Find where the given text appears and provide that cell's center as (x, y) coordinate. 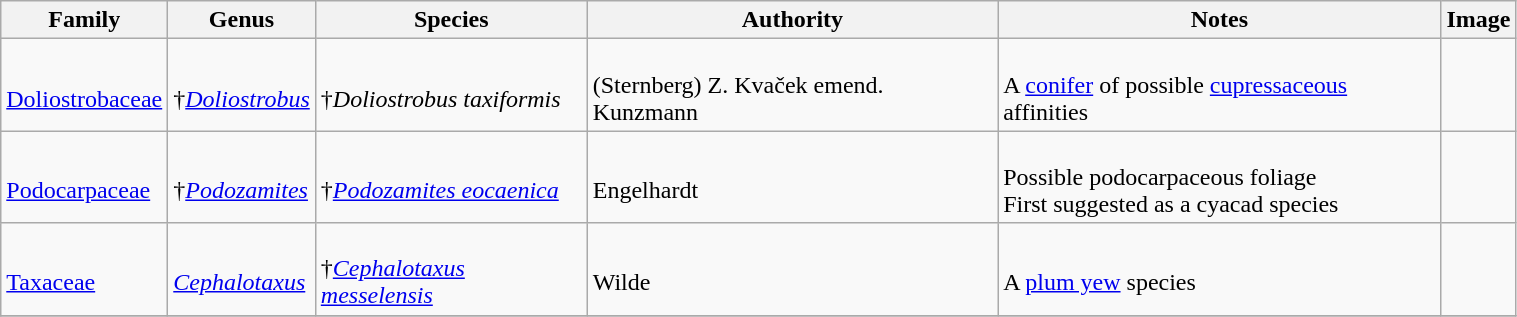
A conifer of possible cupressaceous affinities (1220, 85)
Doliostrobaceae (84, 85)
Image (1478, 20)
Wilde (792, 269)
Genus (242, 20)
A plum yew species (1220, 269)
Taxaceae (84, 269)
Cephalotaxus (242, 269)
Engelhardt (792, 177)
Possible podocarpaceous foliage First suggested as a cyacad species (1220, 177)
(Sternberg) Z. Kvaček emend. Kunzmann (792, 85)
Family (84, 20)
Notes (1220, 20)
Authority (792, 20)
†Doliostrobus (242, 85)
Podocarpaceae (84, 177)
Species (451, 20)
†Podozamites (242, 177)
†Doliostrobus taxiformis (451, 85)
†Podozamites eocaenica (451, 177)
†Cephalotaxus messelensis (451, 269)
